Return (X, Y) of the center of cell containing provided text 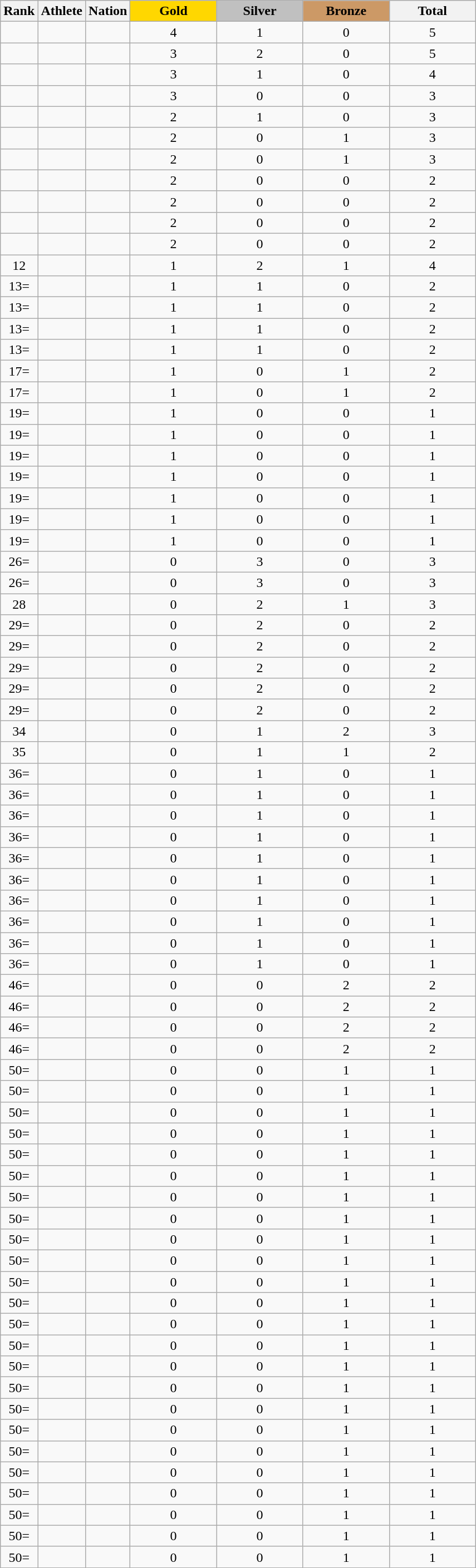
Gold (174, 11)
Total (432, 11)
Nation (108, 11)
12 (19, 265)
34 (19, 731)
Athlete (62, 11)
Rank (19, 11)
35 (19, 752)
Bronze (346, 11)
Silver (259, 11)
28 (19, 604)
